Extract the (X, Y) coordinate from the center of the cell holding the provided text.  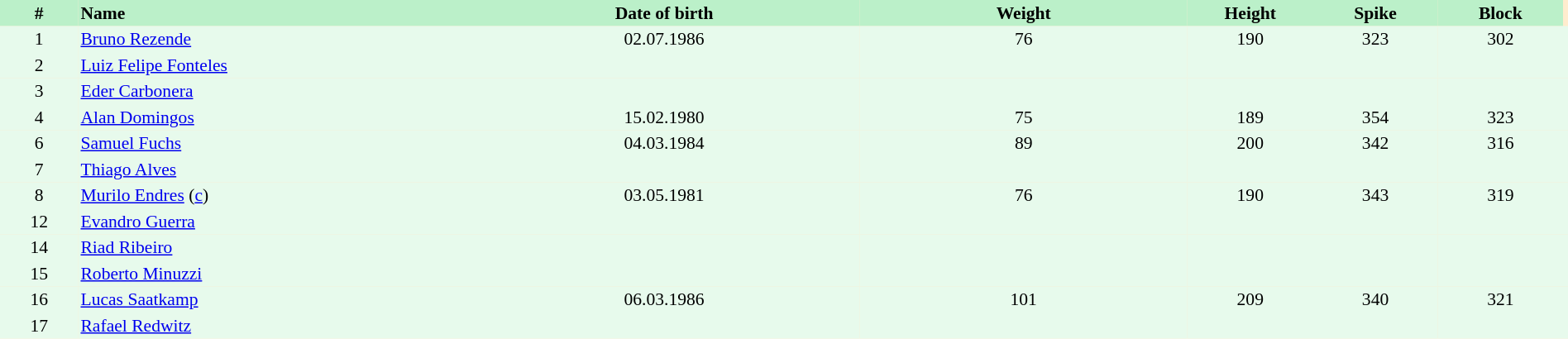
75 (1024, 117)
189 (1250, 117)
02.07.1986 (664, 40)
8 (39, 195)
Block (1500, 13)
343 (1374, 195)
316 (1500, 144)
209 (1250, 299)
Luiz Felipe Fonteles (273, 65)
200 (1250, 144)
15 (39, 274)
354 (1374, 117)
342 (1374, 144)
3 (39, 91)
6 (39, 144)
Spike (1374, 13)
16 (39, 299)
319 (1500, 195)
Date of birth (664, 13)
15.02.1980 (664, 117)
101 (1024, 299)
Height (1250, 13)
Rafael Redwitz (273, 326)
1 (39, 40)
321 (1500, 299)
Evandro Guerra (273, 222)
Bruno Rezende (273, 40)
# (39, 13)
4 (39, 117)
12 (39, 222)
7 (39, 169)
Murilo Endres (c) (273, 195)
Eder Carbonera (273, 91)
Samuel Fuchs (273, 144)
Roberto Minuzzi (273, 274)
Thiago Alves (273, 169)
Alan Domingos (273, 117)
06.03.1986 (664, 299)
14 (39, 248)
302 (1500, 40)
340 (1374, 299)
17 (39, 326)
89 (1024, 144)
Lucas Saatkamp (273, 299)
03.05.1981 (664, 195)
Riad Ribeiro (273, 248)
04.03.1984 (664, 144)
Name (273, 13)
2 (39, 65)
Weight (1024, 13)
